Locate the cell with the specified text and output its [x, y] center coordinate. 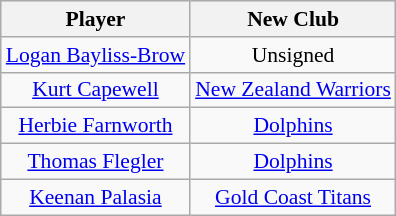
New Club [293, 19]
Kurt Capewell [96, 90]
Logan Bayliss-Brow [96, 55]
Unsigned [293, 55]
Keenan Palasia [96, 197]
Player [96, 19]
Thomas Flegler [96, 162]
Herbie Farnworth [96, 126]
Gold Coast Titans [293, 197]
New Zealand Warriors [293, 90]
